Return the (x, y) coordinate for the center point of the cell that contains the specified text.  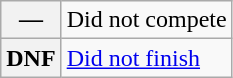
DNF (31, 58)
Did not finish (146, 58)
— (31, 20)
Did not compete (146, 20)
